Return (x, y) of the center of cell containing provided text 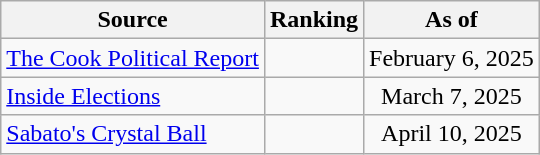
Sabato's Crystal Ball (133, 134)
April 10, 2025 (452, 134)
Ranking (314, 20)
February 6, 2025 (452, 58)
March 7, 2025 (452, 96)
Source (133, 20)
Inside Elections (133, 96)
The Cook Political Report (133, 58)
As of (452, 20)
